Pinpoint the cell where the given text exists, returning its (x, y) midpoint coordinate. 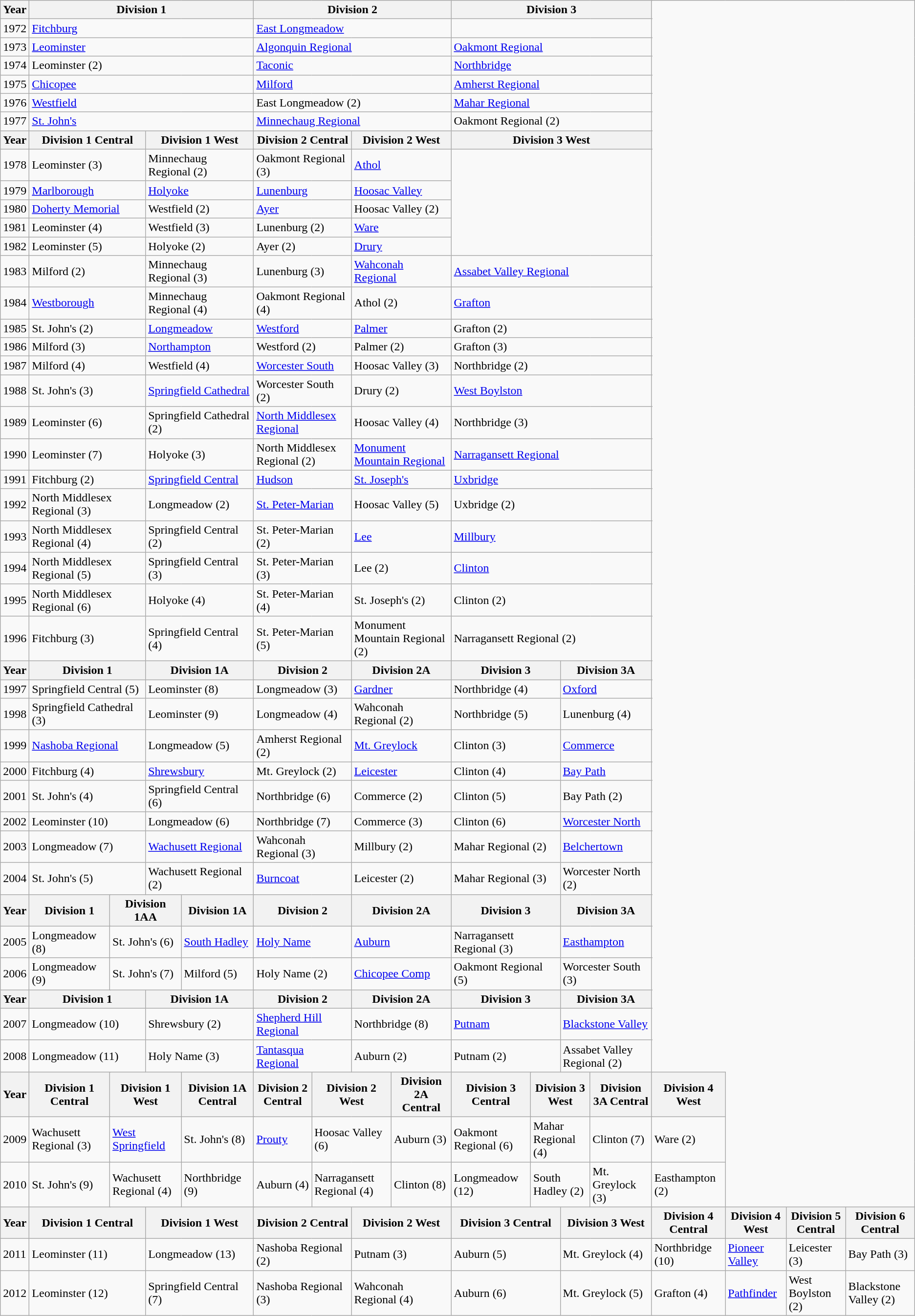
St. Joseph's (2) (401, 600)
Leicester (2) (401, 879)
2006 (15, 973)
Fitchburg (4) (87, 771)
Hoosac Valley (5) (401, 504)
Wachusett Regional (4) (146, 1185)
1996 (15, 638)
Hoosac Valley (3) (401, 366)
Blackstone Valley (2) (880, 1293)
Mahar Regional (551, 103)
Lunenburg (3) (303, 272)
Commerce (606, 746)
Narragansett Regional (4) (352, 1185)
Monument Mountain Regional (401, 454)
Springfield Cathedral (3) (87, 714)
Springfield Cathedral (2) (199, 422)
Springfield Central (6) (199, 797)
Northbridge (2) (551, 366)
Milford (3) (87, 347)
Ware (2) (688, 1139)
Milford (352, 84)
Auburn (401, 942)
1973 (15, 47)
Millbury (2) (401, 846)
Grafton (4) (688, 1293)
1978 (15, 165)
Commerce (3) (401, 821)
1972 (15, 28)
Minnechaug Regional (3) (199, 272)
St. John's (3) (87, 391)
Division 6 Central (880, 1223)
1981 (15, 227)
East Longmeadow (352, 28)
Wahconah Regional (4) (401, 1293)
Assabet Valley Regional (2) (606, 1056)
Leominster (2) (142, 65)
Longmeadow (7) (87, 846)
Pathfinder (756, 1293)
Auburn (4) (283, 1185)
Chicopee Comp (401, 973)
Westfield (142, 103)
Uxbridge (551, 479)
Leominster (11) (87, 1255)
Gardner (401, 689)
Leominster (7) (87, 454)
Bay Path (2) (606, 797)
St. Peter-Marian (303, 504)
Longmeadow (12) (491, 1185)
Hudson (303, 479)
Leominster (10) (87, 821)
Worcester South (303, 366)
St. Peter-Marian (3) (303, 568)
Palmer (401, 328)
Shrewsbury (199, 771)
Athol (401, 165)
East Longmeadow (2) (352, 103)
Oakmont Regional (3) (303, 165)
Putnam (505, 1024)
2011 (15, 1255)
2003 (15, 846)
North Middlesex Regional (2) (303, 454)
Mahar Regional (3) (505, 879)
Longmeadow (6) (199, 821)
1977 (15, 121)
Northbridge (5) (505, 714)
Longmeadow (13) (199, 1255)
1984 (15, 303)
1985 (15, 328)
Marlborough (87, 190)
1976 (15, 103)
Springfield Cathedral (199, 391)
1975 (15, 84)
Leicester (401, 771)
Division 2A Central (421, 1094)
Pioneer Valley (756, 1255)
Westborough (87, 303)
Northbridge (551, 65)
2000 (15, 771)
1979 (15, 190)
Oakmont Regional (4) (303, 303)
Easthampton (606, 942)
Easthampton (2) (688, 1185)
Wahconah Regional (3) (303, 846)
Springfield Central (5) (87, 689)
Longmeadow (9) (69, 973)
North Middlesex Regional (4) (87, 537)
Milford (5) (218, 973)
Springfield Central (7) (199, 1293)
Leominster (12) (87, 1293)
Minnechaug Regional (4) (199, 303)
1989 (15, 422)
Ware (401, 227)
Northbridge (8) (401, 1024)
Worcester North (2) (606, 879)
Northbridge (7) (303, 821)
Mt. Greylock (401, 746)
Grafton (551, 303)
Amherst Regional (2) (303, 746)
Leominster (8) (199, 689)
St. John's (2) (87, 328)
1987 (15, 366)
Leominster (142, 47)
Uxbridge (2) (551, 504)
Westford (303, 328)
Longmeadow (5) (199, 746)
Lee (2) (401, 568)
Millbury (551, 537)
Northbridge (10) (688, 1255)
Oxford (606, 689)
Northbridge (6) (303, 797)
Division 4 Central (688, 1223)
Tantasqua Regional (303, 1056)
Clinton (8) (421, 1185)
Holy Name (2) (303, 973)
1995 (15, 600)
Hoosac Valley (2) (401, 209)
Springfield Central (3) (199, 568)
Clinton (551, 568)
Worcester North (606, 821)
1983 (15, 272)
Mt. Greylock (4) (606, 1255)
Holyoke (2) (199, 246)
Putnam (3) (401, 1255)
Minnechaug Regional (352, 121)
Longmeadow (3) (303, 689)
St. Peter-Marian (2) (303, 537)
West Boylston (551, 391)
1991 (15, 479)
Mahar Regional (2) (505, 846)
2001 (15, 797)
Worcester South (3) (606, 973)
1999 (15, 746)
St. Peter-Marian (4) (303, 600)
Palmer (2) (401, 347)
Division 1AA (146, 910)
Northbridge (3) (551, 422)
Hoosac Valley (6) (352, 1139)
Lunenburg (4) (606, 714)
Oakmont Regional (551, 47)
Clinton (4) (505, 771)
North Middlesex Regional (3) (87, 504)
St. John's (4) (87, 797)
Holyoke (4) (199, 600)
1986 (15, 347)
Oakmont Regional (6) (491, 1139)
Northbridge (4) (505, 689)
Algonquin Regional (352, 47)
Auburn (3) (421, 1139)
Drury (2) (401, 391)
Westfield (3) (199, 227)
Northbridge (9) (218, 1185)
Drury (401, 246)
Leominster (4) (87, 227)
Fitchburg (2) (87, 479)
Leominster (5) (87, 246)
Westfield (4) (199, 366)
2010 (15, 1185)
Hoosac Valley (4) (401, 422)
Assabet Valley Regional (551, 272)
2012 (15, 1293)
Lee (401, 537)
Worcester South (2) (303, 391)
Athol (2) (401, 303)
Auburn (6) (505, 1293)
South Hadley (218, 942)
1998 (15, 714)
West Boylston (2) (816, 1293)
Clinton (2) (551, 600)
2002 (15, 821)
Narragansett Regional (551, 454)
Nashoba Regional (87, 746)
Milford (4) (87, 366)
Longmeadow (11) (87, 1056)
Division 5 Central (816, 1223)
Oakmont Regional (2) (551, 121)
St. John's (6) (146, 942)
Monument Mountain Regional (2) (401, 638)
Fitchburg (142, 28)
Commerce (2) (401, 797)
Lunenburg (303, 190)
Lunenburg (2) (303, 227)
Auburn (5) (505, 1255)
Division 1A Central (218, 1094)
Mt. Greylock (3) (621, 1185)
Longmeadow (199, 328)
South Hadley (2) (560, 1185)
Hoosac Valley (401, 190)
St. John's (142, 121)
Clinton (6) (505, 821)
Longmeadow (8) (69, 942)
North Middlesex Regional (303, 422)
Bay Path (3) (880, 1255)
Nashoba Regional (3) (303, 1293)
1990 (15, 454)
Bay Path (606, 771)
Wahconah Regional (401, 272)
St. Peter-Marian (5) (303, 638)
Grafton (3) (551, 347)
Springfield Central (4) (199, 638)
1988 (15, 391)
Wachusett Regional (2) (199, 879)
Doherty Memorial (87, 209)
West Springfield (146, 1139)
Putnam (2) (505, 1056)
St. John's (9) (69, 1185)
Mahar Regional (4) (560, 1139)
Auburn (2) (401, 1056)
Oakmont Regional (5) (505, 973)
Longmeadow (10) (87, 1024)
1994 (15, 568)
2009 (15, 1139)
St. Joseph's (401, 479)
Clinton (7) (621, 1139)
Leominster (3) (87, 165)
Holyoke (199, 190)
Longmeadow (2) (199, 504)
Northampton (199, 347)
Leominster (6) (87, 422)
Leominster (9) (199, 714)
Springfield Central (2) (199, 537)
Wahconah Regional (2) (401, 714)
Ayer (303, 209)
St. John's (7) (146, 973)
1992 (15, 504)
Clinton (3) (505, 746)
Shepherd Hill Regional (303, 1024)
St. John's (8) (218, 1139)
Belchertown (606, 846)
Blackstone Valley (606, 1024)
North Middlesex Regional (5) (87, 568)
Westfield (2) (199, 209)
Narragansett Regional (3) (505, 942)
1974 (15, 65)
Nashoba Regional (2) (303, 1255)
North Middlesex Regional (6) (87, 600)
Longmeadow (4) (303, 714)
Clinton (5) (505, 797)
Mt. Greylock (5) (606, 1293)
St. John's (5) (87, 879)
Fitchburg (3) (87, 638)
Milford (2) (87, 272)
Ayer (2) (303, 246)
Westford (2) (303, 347)
1993 (15, 537)
1980 (15, 209)
Shrewsbury (2) (199, 1024)
Prouty (283, 1139)
Chicopee (142, 84)
1997 (15, 689)
Division 3A Central (621, 1094)
Leicester (3) (816, 1255)
2007 (15, 1024)
Springfield Central (199, 479)
Holy Name (303, 942)
Taconic (352, 65)
Wachusett Regional (3) (69, 1139)
2008 (15, 1056)
Narragansett Regional (2) (551, 638)
Amherst Regional (551, 84)
Mt. Greylock (2) (303, 771)
Wachusett Regional (199, 846)
2005 (15, 942)
Burncoat (303, 879)
2004 (15, 879)
Grafton (2) (551, 328)
Holyoke (3) (199, 454)
Holy Name (3) (199, 1056)
1982 (15, 246)
Minnechaug Regional (2) (199, 165)
